Find where the given text appears and provide that cell's center as [x, y] coordinate. 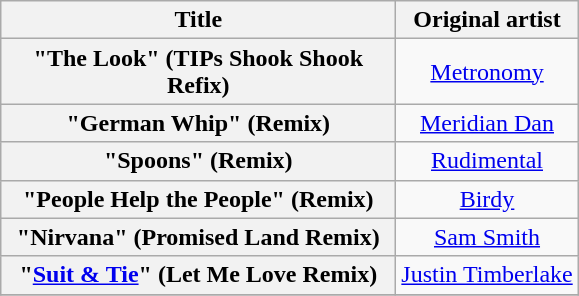
Metronomy [487, 72]
"German Whip" (Remix) [198, 123]
Birdy [487, 199]
"Nirvana" (Promised Land Remix) [198, 237]
"People Help the People" (Remix) [198, 199]
Sam Smith [487, 237]
Original artist [487, 20]
Rudimental [487, 161]
Title [198, 20]
Meridian Dan [487, 123]
"Suit & Tie" (Let Me Love Remix) [198, 275]
"Spoons" (Remix) [198, 161]
Justin Timberlake [487, 275]
"The Look" (TIPs Shook Shook Refix) [198, 72]
